Return [x, y] of the center of cell containing provided text 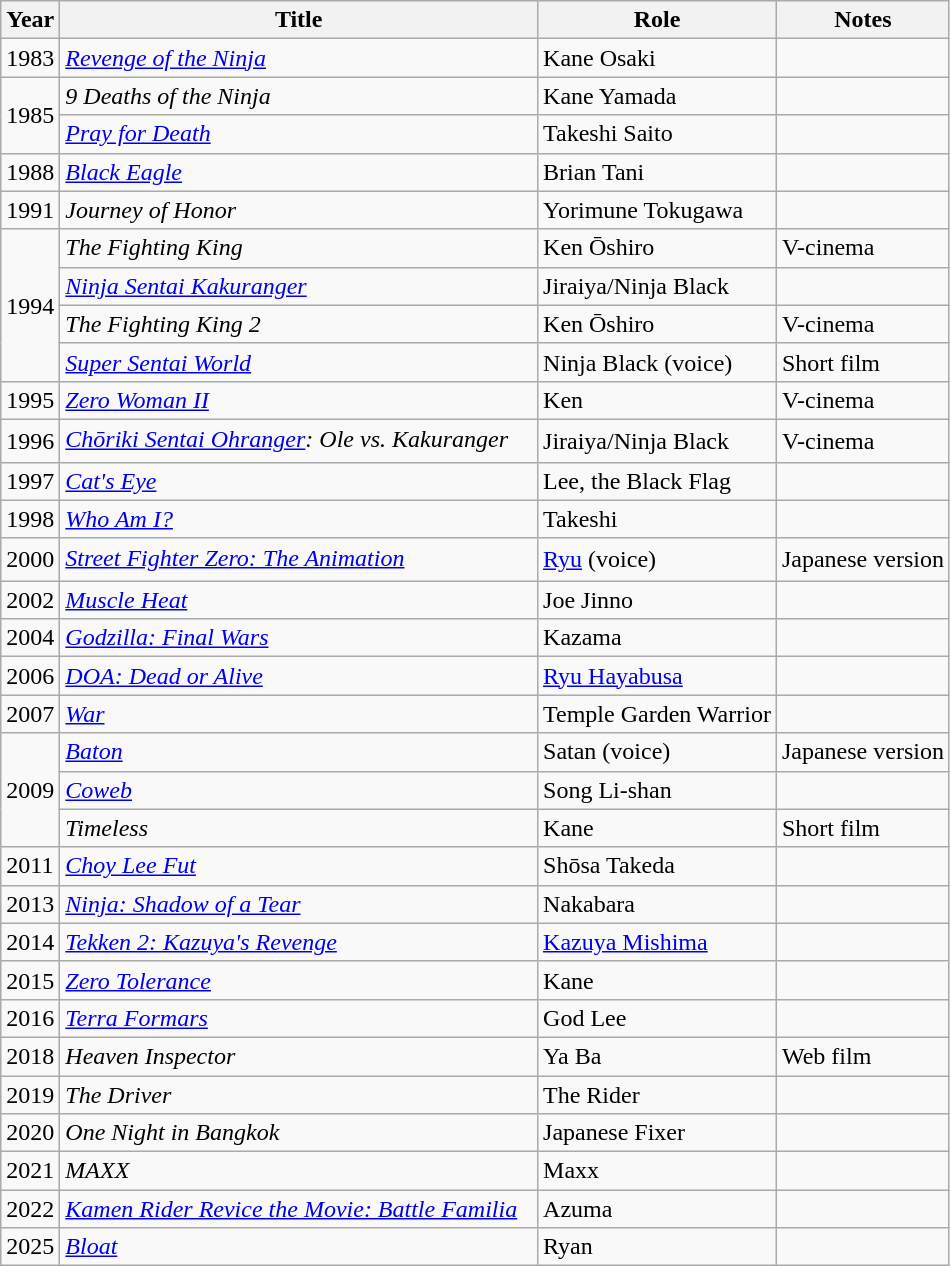
Kane Yamada [658, 96]
Shōsa Takeda [658, 866]
Song Li-shan [658, 790]
1983 [30, 58]
1991 [30, 210]
2007 [30, 714]
2019 [30, 1095]
Godzilla: Final Wars [299, 638]
Nakabara [658, 904]
2009 [30, 790]
Muscle Heat [299, 600]
Choy Lee Fut [299, 866]
Kane Osaki [658, 58]
Street Fighter Zero: The Animation [299, 560]
The Rider [658, 1095]
1997 [30, 481]
Baton [299, 752]
Ryu (voice) [658, 560]
1998 [30, 519]
The Driver [299, 1095]
Who Am I? [299, 519]
Kamen Rider Revice the Movie: Battle Familia [299, 1209]
Brian Tani [658, 172]
The Fighting King [299, 248]
Ninja Black (voice) [658, 362]
2004 [30, 638]
1994 [30, 305]
Journey of Honor [299, 210]
9 Deaths of the Ninja [299, 96]
Ken [658, 400]
2013 [30, 904]
Bloat [299, 1247]
MAXX [299, 1171]
Revenge of the Ninja [299, 58]
Ninja Sentai Kakuranger [299, 286]
2022 [30, 1209]
Ryan [658, 1247]
Zero Woman II [299, 400]
Role [658, 20]
Joe Jinno [658, 600]
2015 [30, 980]
Temple Garden Warrior [658, 714]
Heaven Inspector [299, 1056]
2000 [30, 560]
2006 [30, 676]
2020 [30, 1133]
War [299, 714]
Kazama [658, 638]
Black Eagle [299, 172]
2018 [30, 1056]
1996 [30, 440]
Notes [862, 20]
Cat's Eye [299, 481]
Ya Ba [658, 1056]
Coweb [299, 790]
Timeless [299, 828]
God Lee [658, 1018]
Zero Tolerance [299, 980]
Web film [862, 1056]
1988 [30, 172]
2021 [30, 1171]
Takeshi [658, 519]
2025 [30, 1247]
Azuma [658, 1209]
DOA: Dead or Alive [299, 676]
Title [299, 20]
Lee, the Black Flag [658, 481]
Takeshi Saito [658, 134]
Tekken 2: Kazuya's Revenge [299, 942]
2002 [30, 600]
Kazuya Mishima [658, 942]
Ninja: Shadow of a Tear [299, 904]
Maxx [658, 1171]
Super Sentai World [299, 362]
The Fighting King 2 [299, 324]
2011 [30, 866]
Satan (voice) [658, 752]
Terra Formars [299, 1018]
Ryu Hayabusa [658, 676]
1985 [30, 115]
One Night in Bangkok [299, 1133]
Year [30, 20]
Japanese Fixer [658, 1133]
2014 [30, 942]
Pray for Death [299, 134]
Chōriki Sentai Ohranger: Ole vs. Kakuranger [299, 440]
Yorimune Tokugawa [658, 210]
2016 [30, 1018]
1995 [30, 400]
